Identify which cell holds the provided text, then report its (X, Y) central coordinate. 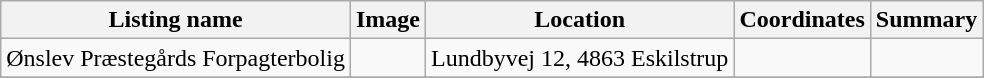
Summary (926, 20)
Ønslev Præstegårds Forpagterbolig (176, 58)
Location (579, 20)
Image (388, 20)
Coordinates (802, 20)
Lundbyvej 12, 4863 Eskilstrup (579, 58)
Listing name (176, 20)
